Find where the given text appears and provide that cell's center as (x, y) coordinate. 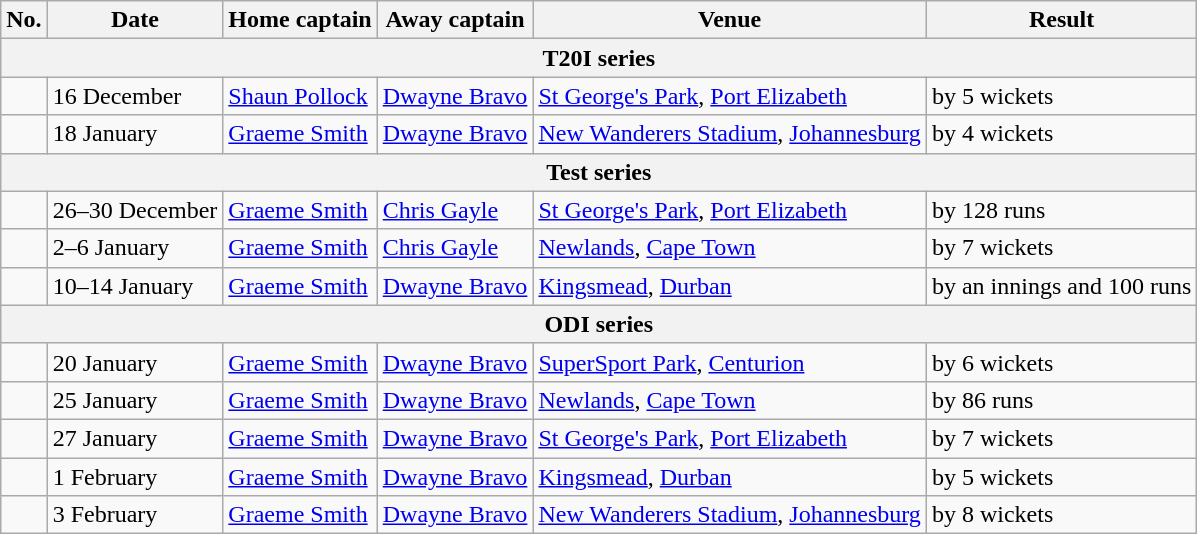
Result (1061, 20)
by 4 wickets (1061, 134)
27 January (135, 438)
SuperSport Park, Centurion (730, 362)
Test series (599, 172)
Away captain (455, 20)
2–6 January (135, 248)
Venue (730, 20)
16 December (135, 96)
Home captain (300, 20)
25 January (135, 400)
18 January (135, 134)
No. (24, 20)
26–30 December (135, 210)
10–14 January (135, 286)
by 86 runs (1061, 400)
20 January (135, 362)
ODI series (599, 324)
by an innings and 100 runs (1061, 286)
1 February (135, 477)
Shaun Pollock (300, 96)
T20I series (599, 58)
Date (135, 20)
by 8 wickets (1061, 515)
by 128 runs (1061, 210)
by 6 wickets (1061, 362)
3 February (135, 515)
